Return the (x, y) coordinate for the center point of the cell that contains the specified text.  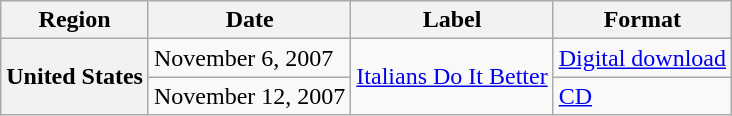
Date (249, 20)
CD (642, 96)
November 12, 2007 (249, 96)
Region (75, 20)
Italians Do It Better (452, 77)
November 6, 2007 (249, 58)
Label (452, 20)
Digital download (642, 58)
Format (642, 20)
United States (75, 77)
